Extract the (x, y) coordinate from the center of the cell holding the provided text.  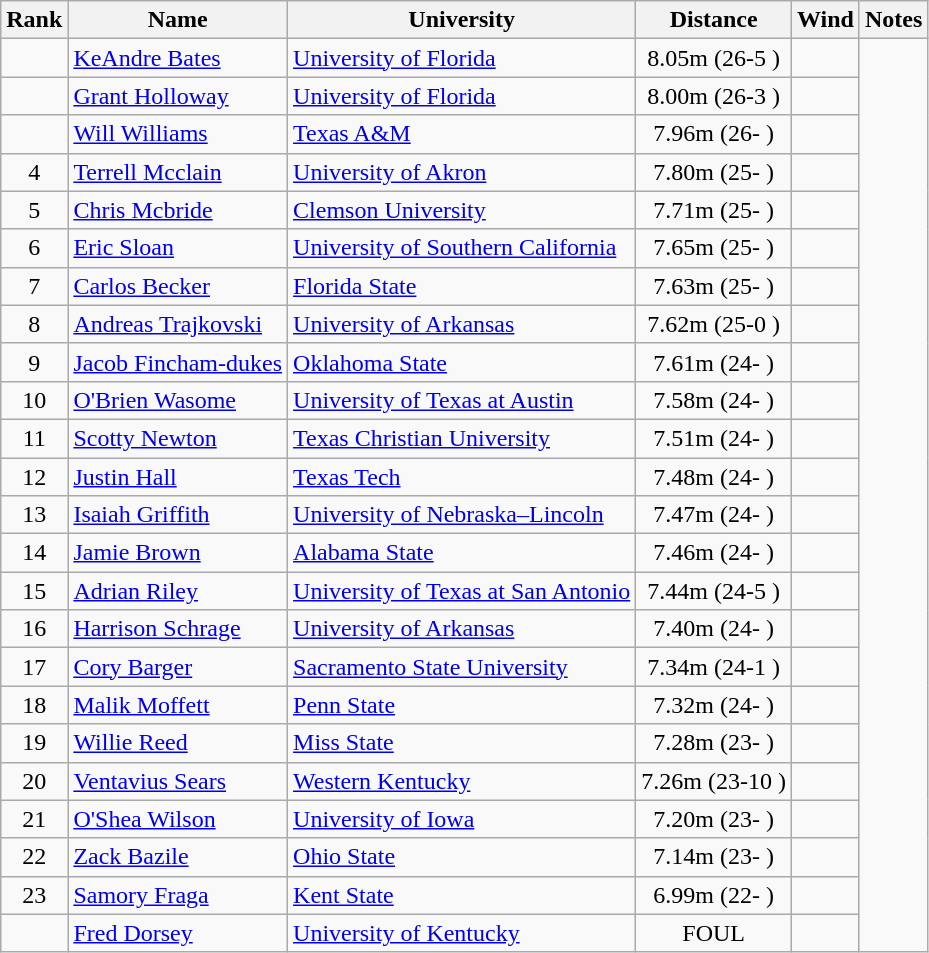
19 (34, 743)
7.96m (26- ) (714, 134)
13 (34, 515)
8 (34, 324)
O'Brien Wasome (178, 400)
7.63m (25- ) (714, 286)
Will Williams (178, 134)
7.26m (23-10 ) (714, 781)
16 (34, 629)
22 (34, 857)
Harrison Schrage (178, 629)
Distance (714, 20)
21 (34, 819)
Grant Holloway (178, 96)
7.28m (23- ) (714, 743)
Carlos Becker (178, 286)
15 (34, 591)
Jacob Fincham-dukes (178, 362)
University of Texas at San Antonio (462, 591)
7.65m (25- ) (714, 248)
12 (34, 477)
18 (34, 705)
Terrell Mcclain (178, 172)
14 (34, 553)
University of Akron (462, 172)
Adrian Riley (178, 591)
17 (34, 667)
Scotty Newton (178, 438)
Texas Christian University (462, 438)
Oklahoma State (462, 362)
8.05m (26-5 ) (714, 58)
7.44m (24-5 ) (714, 591)
University of Nebraska–Lincoln (462, 515)
9 (34, 362)
Fred Dorsey (178, 933)
Penn State (462, 705)
7.51m (24- ) (714, 438)
7.48m (24- ) (714, 477)
Samory Fraga (178, 895)
8.00m (26-3 ) (714, 96)
5 (34, 210)
Texas Tech (462, 477)
7 (34, 286)
University of Southern California (462, 248)
7.14m (23- ) (714, 857)
FOUL (714, 933)
7.46m (24- ) (714, 553)
7.71m (25- ) (714, 210)
Name (178, 20)
Cory Barger (178, 667)
7.40m (24- ) (714, 629)
University of Iowa (462, 819)
University (462, 20)
Rank (34, 20)
7.62m (25-0 ) (714, 324)
Willie Reed (178, 743)
Sacramento State University (462, 667)
Eric Sloan (178, 248)
7.58m (24- ) (714, 400)
Alabama State (462, 553)
7.80m (25- ) (714, 172)
6 (34, 248)
23 (34, 895)
7.20m (23- ) (714, 819)
Ventavius Sears (178, 781)
10 (34, 400)
Wind (825, 20)
20 (34, 781)
Malik Moffett (178, 705)
Clemson University (462, 210)
Isaiah Griffith (178, 515)
7.47m (24- ) (714, 515)
Texas A&M (462, 134)
University of Texas at Austin (462, 400)
Kent State (462, 895)
7.34m (24-1 ) (714, 667)
7.61m (24- ) (714, 362)
11 (34, 438)
Western Kentucky (462, 781)
Andreas Trajkovski (178, 324)
Florida State (462, 286)
Justin Hall (178, 477)
4 (34, 172)
KeAndre Bates (178, 58)
6.99m (22- ) (714, 895)
Miss State (462, 743)
Zack Bazile (178, 857)
Notes (893, 20)
7.32m (24- ) (714, 705)
O'Shea Wilson (178, 819)
Chris Mcbride (178, 210)
Ohio State (462, 857)
University of Kentucky (462, 933)
Jamie Brown (178, 553)
